Search for the cell housing the specified text and yield its (x, y) center coordinate. 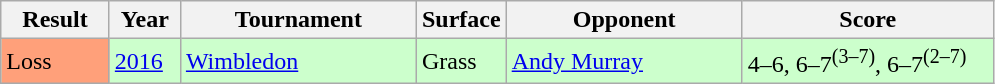
Opponent (624, 20)
Tournament (298, 20)
2016 (144, 62)
Result (56, 20)
Grass (461, 62)
Surface (461, 20)
Andy Murray (624, 62)
4–6, 6–7(3–7), 6–7(2–7) (868, 62)
Year (144, 20)
Score (868, 20)
Wimbledon (298, 62)
Loss (56, 62)
